Locate the cell with the specified text and output its [X, Y] center coordinate. 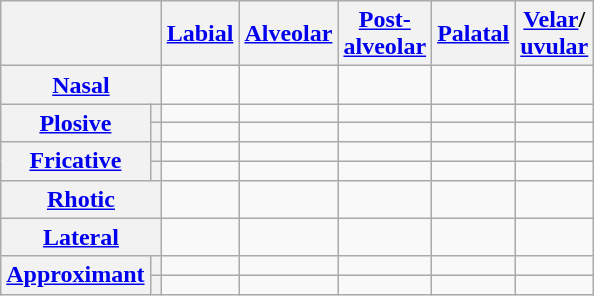
Lateral [81, 237]
Labial [200, 34]
Post-alveolar [385, 34]
Fricative [76, 161]
Rhotic [81, 199]
Approximant [76, 275]
Nasal [81, 85]
Velar/uvular [554, 34]
Palatal [474, 34]
Alveolar [288, 34]
Plosive [76, 123]
